Determine the [X, Y] coordinate at the center of the cell enclosing the given text.  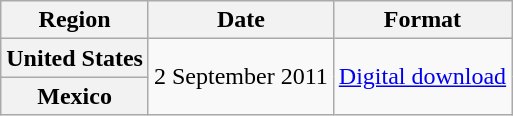
Region [75, 20]
Date [240, 20]
Format [422, 20]
United States [75, 58]
Mexico [75, 96]
Digital download [422, 77]
2 September 2011 [240, 77]
